Locate the cell with the specified text and output its (X, Y) center coordinate. 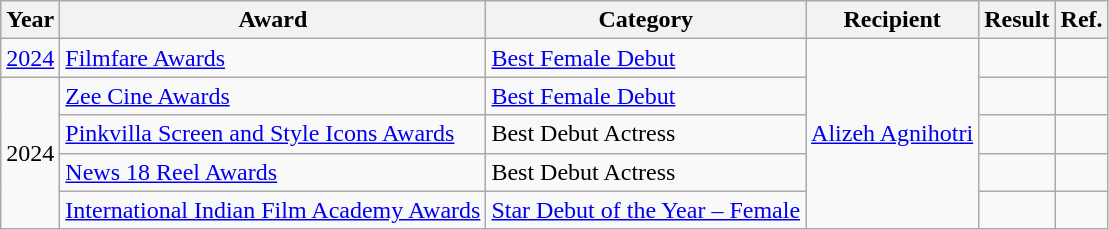
Year (30, 20)
Pinkvilla Screen and Style Icons Awards (273, 134)
International Indian Film Academy Awards (273, 210)
Award (273, 20)
News 18 Reel Awards (273, 172)
Result (1017, 20)
Ref. (1082, 20)
Recipient (892, 20)
Category (646, 20)
Filmfare Awards (273, 58)
Star Debut of the Year – Female (646, 210)
Alizeh Agnihotri (892, 134)
Zee Cine Awards (273, 96)
